From the cell containing the given text, extract its center point as (x, y) coordinate. 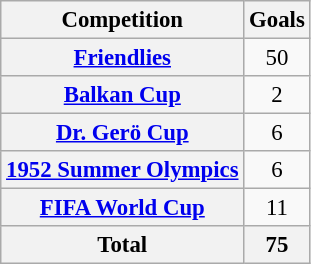
Competition (122, 20)
1952 Summer Olympics (122, 170)
50 (277, 58)
11 (277, 208)
Balkan Cup (122, 95)
Friendlies (122, 58)
75 (277, 245)
2 (277, 95)
Dr. Gerö Cup (122, 133)
Goals (277, 20)
FIFA World Cup (122, 208)
Total (122, 245)
